Extract the [x, y] coordinate from the center of the cell holding the provided text.  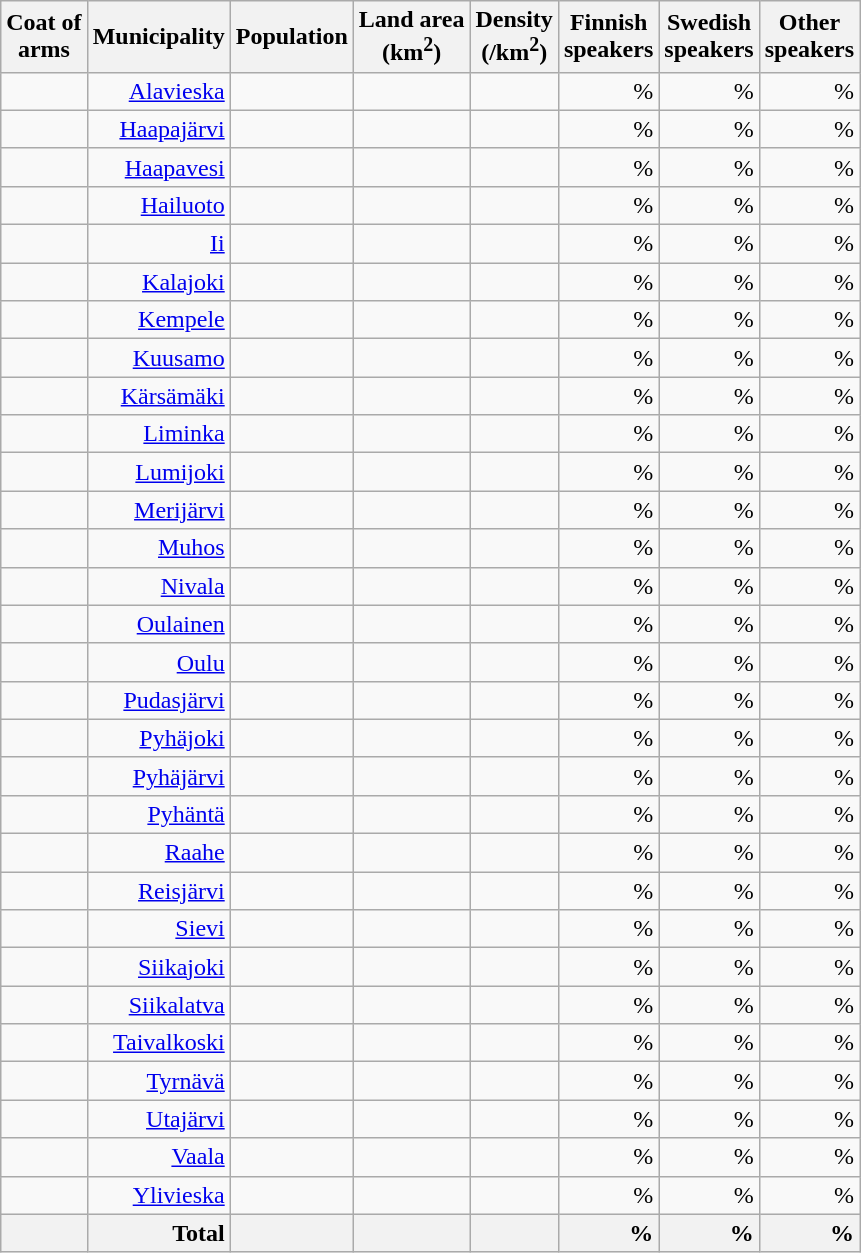
Population [292, 37]
Oulainen [158, 624]
Vaala [158, 1157]
Tyrnävä [158, 1081]
Kempele [158, 320]
Kärsämäki [158, 396]
Raahe [158, 853]
Coat ofarms [44, 37]
Kuusamo [158, 358]
Ii [158, 244]
Muhos [158, 548]
Land area(km2) [412, 37]
Alavieska [158, 91]
Haapavesi [158, 167]
Total [158, 1233]
Merijärvi [158, 510]
Liminka [158, 434]
Sievi [158, 929]
Hailuoto [158, 205]
Pyhäjärvi [158, 776]
Pyhäntä [158, 814]
Reisjärvi [158, 891]
Nivala [158, 586]
Otherspeakers [809, 37]
Siikajoki [158, 967]
Finnishspeakers [608, 37]
Pudasjärvi [158, 700]
Haapajärvi [158, 129]
Pyhäjoki [158, 738]
Lumijoki [158, 472]
Taivalkoski [158, 1043]
Siikalatva [158, 1005]
Oulu [158, 662]
Utajärvi [158, 1119]
Municipality [158, 37]
Ylivieska [158, 1195]
Swedishspeakers [709, 37]
Kalajoki [158, 282]
Density(/km2) [514, 37]
